From the cell containing the given text, extract its center point as [x, y] coordinate. 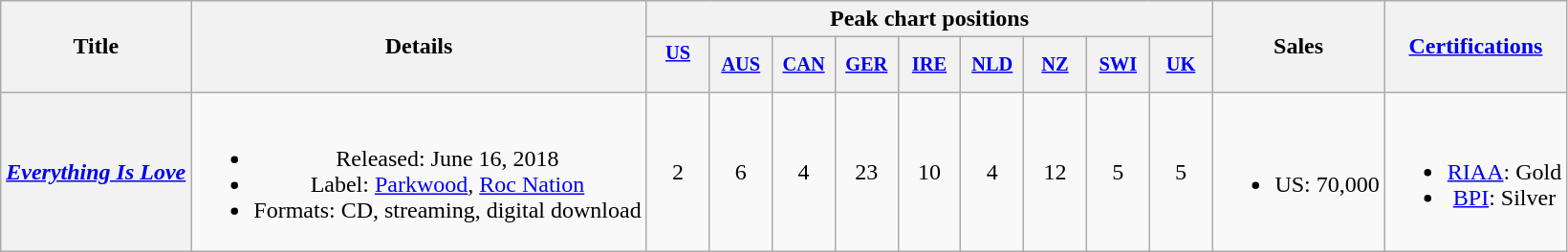
GER [866, 65]
Sales [1298, 47]
Everything Is Love [96, 172]
RIAA: GoldBPI: Silver [1475, 172]
10 [929, 172]
UK [1181, 65]
AUS [741, 65]
Details [419, 47]
US: 70,000 [1298, 172]
SWI [1118, 65]
NZ [1056, 65]
Title [96, 47]
Certifications [1475, 47]
IRE [929, 65]
2 [678, 172]
CAN [804, 65]
23 [866, 172]
12 [1056, 172]
6 [741, 172]
US [678, 65]
Released: June 16, 2018Label: Parkwood, Roc NationFormats: CD, streaming, digital download [419, 172]
NLD [992, 65]
Peak chart positions [929, 19]
